Determine the (x, y) coordinate at the center of the cell enclosing the given text.  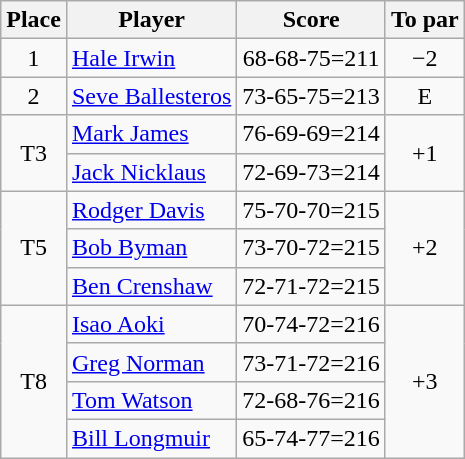
+1 (424, 153)
Player (151, 20)
73-71-72=216 (312, 362)
68-68-75=211 (312, 58)
Greg Norman (151, 362)
Isao Aoki (151, 324)
Ben Crenshaw (151, 286)
76-69-69=214 (312, 134)
72-68-76=216 (312, 400)
70-74-72=216 (312, 324)
Place (34, 20)
65-74-77=216 (312, 438)
72-71-72=215 (312, 286)
Rodger Davis (151, 210)
E (424, 96)
+2 (424, 248)
Mark James (151, 134)
To par (424, 20)
Jack Nicklaus (151, 172)
73-70-72=215 (312, 248)
T5 (34, 248)
Bob Byman (151, 248)
72-69-73=214 (312, 172)
T8 (34, 381)
Hale Irwin (151, 58)
2 (34, 96)
75-70-70=215 (312, 210)
T3 (34, 153)
73-65-75=213 (312, 96)
−2 (424, 58)
Bill Longmuir (151, 438)
Seve Ballesteros (151, 96)
+3 (424, 381)
1 (34, 58)
Tom Watson (151, 400)
Score (312, 20)
